Output the (X, Y) coordinate of the center of the cell containing the given text.  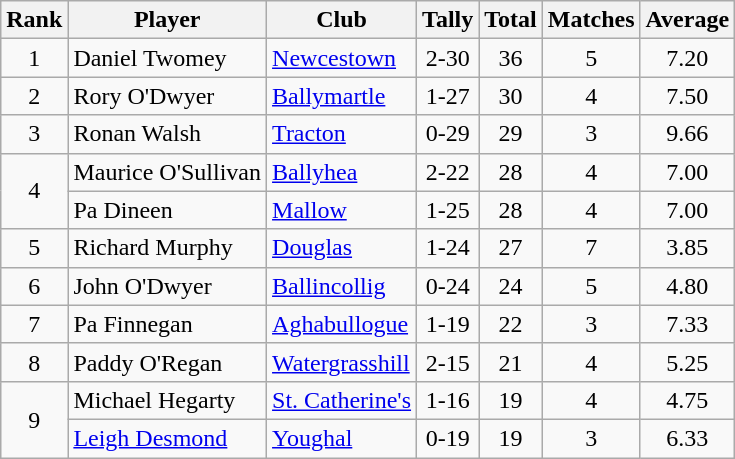
St. Catherine's (342, 400)
Daniel Twomey (168, 58)
Mallow (342, 210)
3.85 (688, 248)
Richard Murphy (168, 248)
2-15 (448, 362)
Rory O'Dwyer (168, 96)
Michael Hegarty (168, 400)
22 (511, 324)
Paddy O'Regan (168, 362)
6.33 (688, 438)
7.33 (688, 324)
7.20 (688, 58)
1-27 (448, 96)
0-24 (448, 286)
John O'Dwyer (168, 286)
Tally (448, 20)
1-16 (448, 400)
1-19 (448, 324)
2 (34, 96)
24 (511, 286)
Average (688, 20)
29 (511, 134)
Pa Dineen (168, 210)
4.80 (688, 286)
Aghabullogue (342, 324)
1 (34, 58)
21 (511, 362)
30 (511, 96)
Ballyhea (342, 172)
Maurice O'Sullivan (168, 172)
2-30 (448, 58)
2-22 (448, 172)
Club (342, 20)
8 (34, 362)
9.66 (688, 134)
Newcestown (342, 58)
Ronan Walsh (168, 134)
1-24 (448, 248)
Douglas (342, 248)
Youghal (342, 438)
1-25 (448, 210)
Matches (591, 20)
Tracton (342, 134)
9 (34, 419)
36 (511, 58)
Watergrasshill (342, 362)
Pa Finnegan (168, 324)
Total (511, 20)
6 (34, 286)
Rank (34, 20)
5.25 (688, 362)
27 (511, 248)
Player (168, 20)
4.75 (688, 400)
Leigh Desmond (168, 438)
Ballymartle (342, 96)
0-29 (448, 134)
0-19 (448, 438)
Ballincollig (342, 286)
7.50 (688, 96)
